Provide the [X, Y] coordinate of the cell's center where the given text is located.  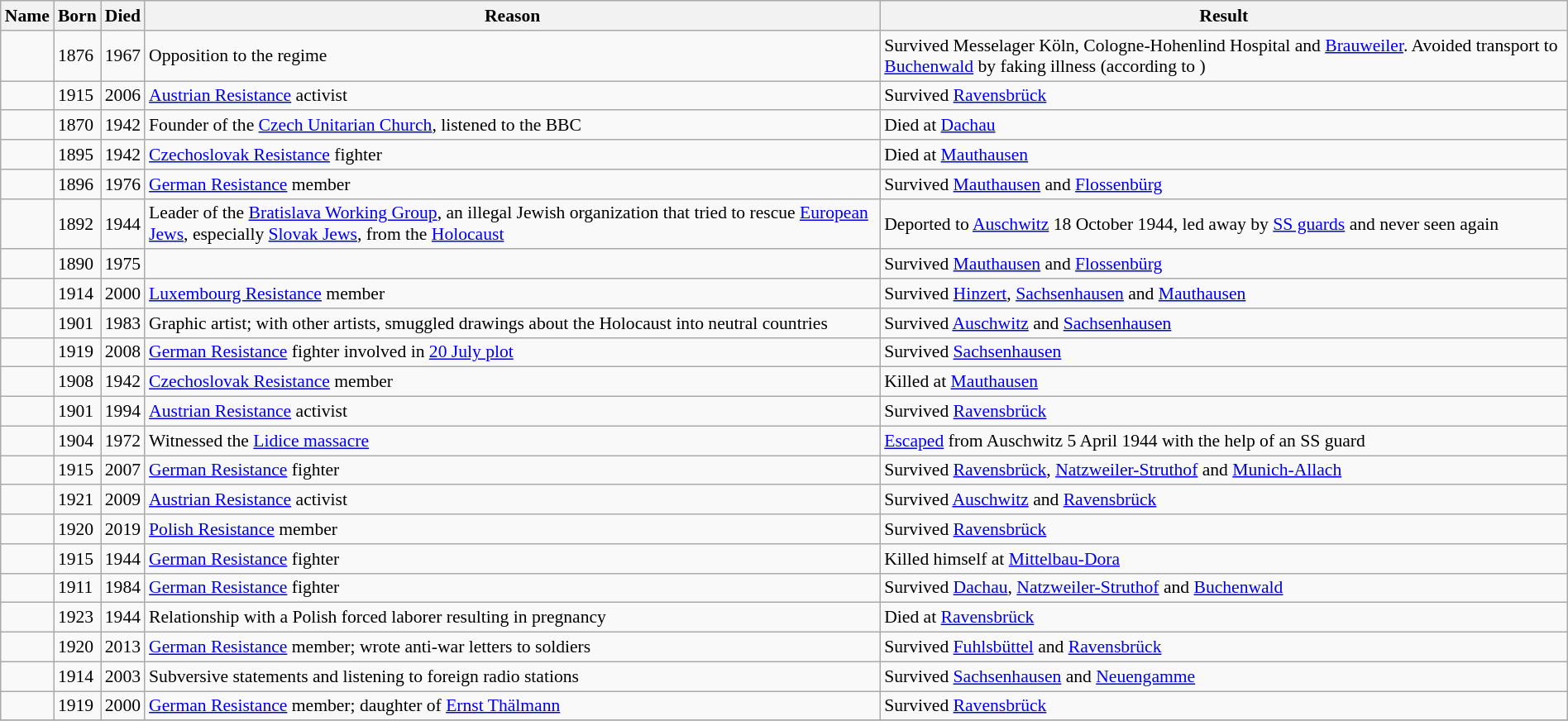
2019 [122, 529]
1983 [122, 323]
Died [122, 16]
Luxembourg Resistance member [513, 294]
Survived Hinzert, Sachsenhausen and Mauthausen [1224, 294]
Subversive statements and listening to foreign radio stations [513, 676]
Killed at Mauthausen [1224, 382]
Born [78, 16]
Czechoslovak Resistance member [513, 382]
Died at Dachau [1224, 126]
Polish Resistance member [513, 529]
1911 [78, 588]
1967 [122, 56]
1904 [78, 441]
1895 [78, 155]
Survived Ravensbrück, Natzweiler-Struthof and Munich-Allach [1224, 470]
1994 [122, 412]
German Resistance member; daughter of Ernst Thälmann [513, 706]
Leader of the Bratislava Working Group, an illegal Jewish organization that tried to rescue European Jews, especially Slovak Jews, from the Holocaust [513, 223]
Czechoslovak Resistance fighter [513, 155]
2013 [122, 647]
2007 [122, 470]
2009 [122, 500]
1972 [122, 441]
2003 [122, 676]
Deported to Auschwitz 18 October 1944, led away by SS guards and never seen again [1224, 223]
German Resistance member; wrote anti-war letters to soldiers [513, 647]
1892 [78, 223]
1976 [122, 184]
Survived Sachsenhausen [1224, 352]
Survived Fuhlsbüttel and Ravensbrück [1224, 647]
1975 [122, 265]
German Resistance fighter involved in 20 July plot [513, 352]
Survived Auschwitz and Sachsenhausen [1224, 323]
Survived Messelager Köln, Cologne-Hohenlind Hospital and Brauweiler. Avoided transport to Buchenwald by faking illness (according to ) [1224, 56]
1876 [78, 56]
1890 [78, 265]
Witnessed the Lidice massacre [513, 441]
Opposition to the regime [513, 56]
Reason [513, 16]
Died at Ravensbrück [1224, 618]
1984 [122, 588]
Survived Dachau, Natzweiler-Struthof and Buchenwald [1224, 588]
Founder of the Czech Unitarian Church, listened to the BBC [513, 126]
Result [1224, 16]
German Resistance member [513, 184]
Graphic artist; with other artists, smuggled drawings about the Holocaust into neutral countries [513, 323]
Relationship with a Polish forced laborer resulting in pregnancy [513, 618]
Survived Sachsenhausen and Neuengamme [1224, 676]
1921 [78, 500]
1908 [78, 382]
1870 [78, 126]
Died at Mauthausen [1224, 155]
1923 [78, 618]
Survived Auschwitz and Ravensbrück [1224, 500]
2006 [122, 96]
Escaped from Auschwitz 5 April 1944 with the help of an SS guard [1224, 441]
2008 [122, 352]
Killed himself at Mittelbau-Dora [1224, 559]
1896 [78, 184]
Name [27, 16]
